Scan for the cell matching the given text and deliver its [x, y] coordinate at center. 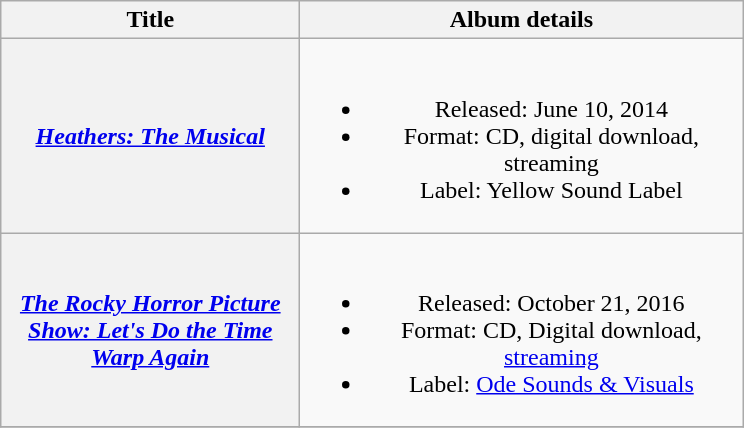
Released: October 21, 2016Format: CD, Digital download, streamingLabel: Ode Sounds & Visuals [522, 330]
The Rocky Horror Picture Show: Let's Do the Time Warp Again [150, 330]
Album details [522, 20]
Released: June 10, 2014Format: CD, digital download, streamingLabel: Yellow Sound Label [522, 136]
Title [150, 20]
Heathers: The Musical [150, 136]
